For the text-containing cell, return its midpoint in [X, Y] coordinate format. 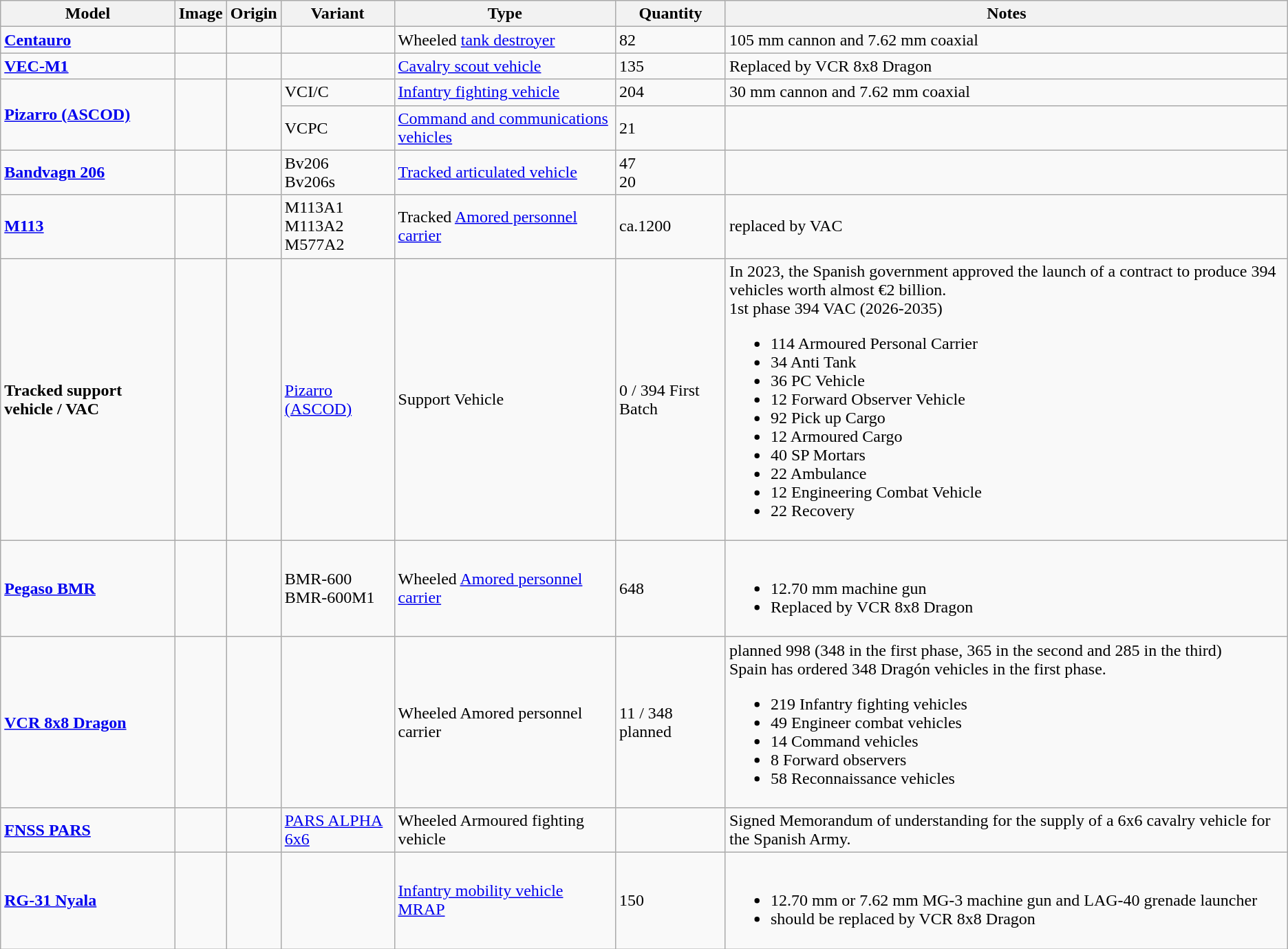
VEC-M1 [88, 66]
Quantity [671, 14]
Bandvagn 206 [88, 172]
12.70 mm machine gunReplaced by VCR 8x8 Dragon [1006, 588]
M113A1M113A2 M577A2 [337, 226]
648 [671, 588]
ca.1200 [671, 226]
Infantry mobility vehicleMRAP [505, 900]
BMR-600BMR-600M1 [337, 588]
Tracked support vehicle / VAC [88, 399]
135 [671, 66]
Pegaso BMR [88, 588]
Infantry fighting vehicle [505, 92]
Tracked articulated vehicle [505, 172]
Bv206Bv206s [337, 172]
204 [671, 92]
RG-31 Nyala [88, 900]
150 [671, 900]
replaced by VAC [1006, 226]
0 / 394 First Batch [671, 399]
11 / 348 planned [671, 722]
Cavalry scout vehicle [505, 66]
Wheeled tank destroyer [505, 40]
105 mm cannon and 7.62 mm coaxial [1006, 40]
VCPC [337, 128]
M113 [88, 226]
82 [671, 40]
VCR 8x8 Dragon [88, 722]
Support Vehicle [505, 399]
Replaced by VCR 8x8 Dragon [1006, 66]
Type [505, 14]
Image [201, 14]
Wheeled Armoured fighting vehicle [505, 830]
30 mm cannon and 7.62 mm coaxial [1006, 92]
PARS ALPHA 6x6 [337, 830]
VCI/C [337, 92]
Notes [1006, 14]
Signed Memorandum of understanding for the supply of a 6x6 cavalry vehicle for the Spanish Army. [1006, 830]
4720 [671, 172]
Origin [253, 14]
12.70 mm or 7.62 mm MG-3 machine gun and LAG-40 grenade launchershould be replaced by VCR 8x8 Dragon [1006, 900]
Variant [337, 14]
Model [88, 14]
21 [671, 128]
Command and communications vehicles [505, 128]
FNSS PARS [88, 830]
Centauro [88, 40]
Tracked Amored personnel carrier [505, 226]
